For the text-containing cell, return its midpoint in (X, Y) coordinate format. 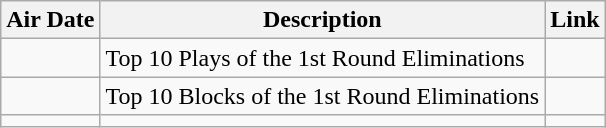
Top 10 Plays of the 1st Round Eliminations (322, 58)
Air Date (50, 20)
Description (322, 20)
Link (575, 20)
Top 10 Blocks of the 1st Round Eliminations (322, 96)
